Find where the given text appears and provide that cell's center as [X, Y] coordinate. 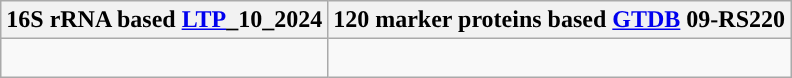
16S rRNA based LTP_10_2024 [164, 20]
120 marker proteins based GTDB 09-RS220 [560, 20]
